Return the [x, y] coordinate for the center point of the cell that contains the specified text.  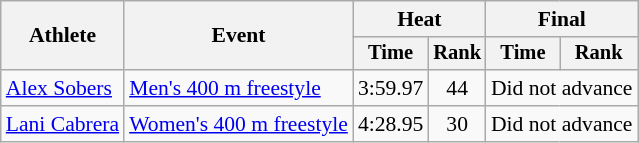
Lani Cabrera [62, 124]
Alex Sobers [62, 88]
3:59.97 [390, 88]
Heat [420, 19]
Men's 400 m freestyle [238, 88]
Athlete [62, 36]
44 [457, 88]
Event [238, 36]
Women's 400 m freestyle [238, 124]
4:28.95 [390, 124]
30 [457, 124]
Final [562, 19]
